Pinpoint the cell where the given text exists, returning its [X, Y] midpoint coordinate. 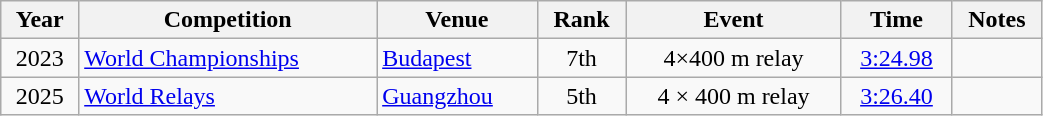
7th [582, 58]
3:24.98 [896, 58]
4×400 m relay [734, 58]
3:26.40 [896, 96]
4 × 400 m relay [734, 96]
Competition [228, 20]
World Championships [228, 58]
Rank [582, 20]
Guangzhou [458, 96]
Event [734, 20]
World Relays [228, 96]
Notes [997, 20]
5th [582, 96]
Venue [458, 20]
2023 [40, 58]
2025 [40, 96]
Year [40, 20]
Budapest [458, 58]
Time [896, 20]
